Provide the [x, y] coordinate of the cell's center where the given text is located.  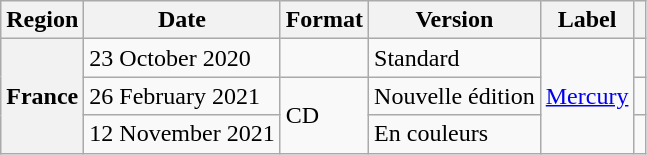
En couleurs [455, 134]
France [42, 96]
Date [182, 20]
Mercury [587, 96]
Version [455, 20]
12 November 2021 [182, 134]
26 February 2021 [182, 96]
Standard [455, 58]
Label [587, 20]
CD [324, 115]
Format [324, 20]
Nouvelle édition [455, 96]
23 October 2020 [182, 58]
Region [42, 20]
